Determine the (x, y) coordinate at the center of the cell enclosing the given text.  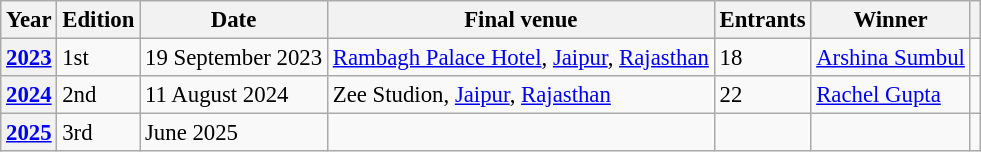
19 September 2023 (234, 58)
2nd (98, 95)
2024 (29, 95)
Zee Studion, Jaipur, Rajasthan (520, 95)
Arshina Sumbul (890, 58)
Rambagh Palace Hotel, Jaipur, Rajasthan (520, 58)
Year (29, 20)
Date (234, 20)
2023 (29, 58)
11 August 2024 (234, 95)
1st (98, 58)
Winner (890, 20)
June 2025 (234, 133)
Rachel Gupta (890, 95)
Entrants (762, 20)
18 (762, 58)
22 (762, 95)
Edition (98, 20)
3rd (98, 133)
2025 (29, 133)
Final venue (520, 20)
